From the cell containing the given text, extract its center point as [X, Y] coordinate. 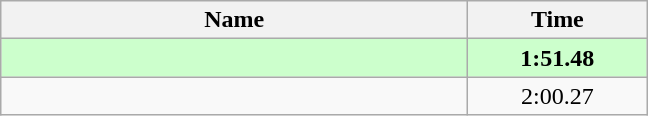
Time [558, 20]
2:00.27 [558, 96]
1:51.48 [558, 58]
Name [234, 20]
